Scan for the cell matching the given text and deliver its (X, Y) coordinate at center. 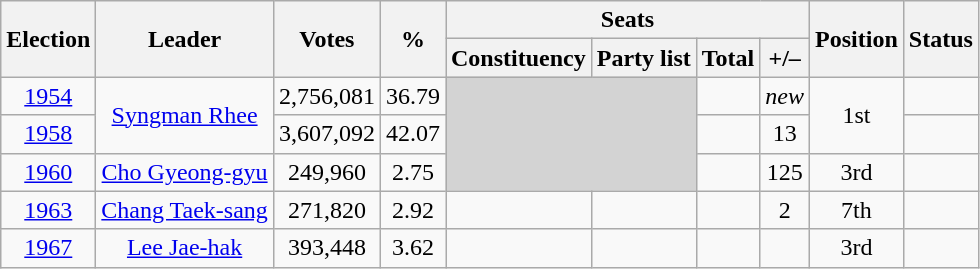
42.07 (412, 134)
249,960 (326, 172)
3.62 (412, 248)
13 (785, 134)
Party list (644, 58)
Election (48, 39)
2.75 (412, 172)
Chang Taek-sang (185, 210)
3,607,092 (326, 134)
Votes (326, 39)
new (785, 96)
% (412, 39)
1967 (48, 248)
+/– (785, 58)
7th (857, 210)
Syngman Rhee (185, 115)
1958 (48, 134)
Position (857, 39)
393,448 (326, 248)
Total (728, 58)
36.79 (412, 96)
Cho Gyeong-gyu (185, 172)
125 (785, 172)
1963 (48, 210)
271,820 (326, 210)
2 (785, 210)
Status (940, 39)
Lee Jae-hak (185, 248)
2,756,081 (326, 96)
1960 (48, 172)
2.92 (412, 210)
Constituency (519, 58)
Seats (628, 20)
1st (857, 115)
Leader (185, 39)
1954 (48, 96)
